Identify which cell holds the provided text, then report its [x, y] central coordinate. 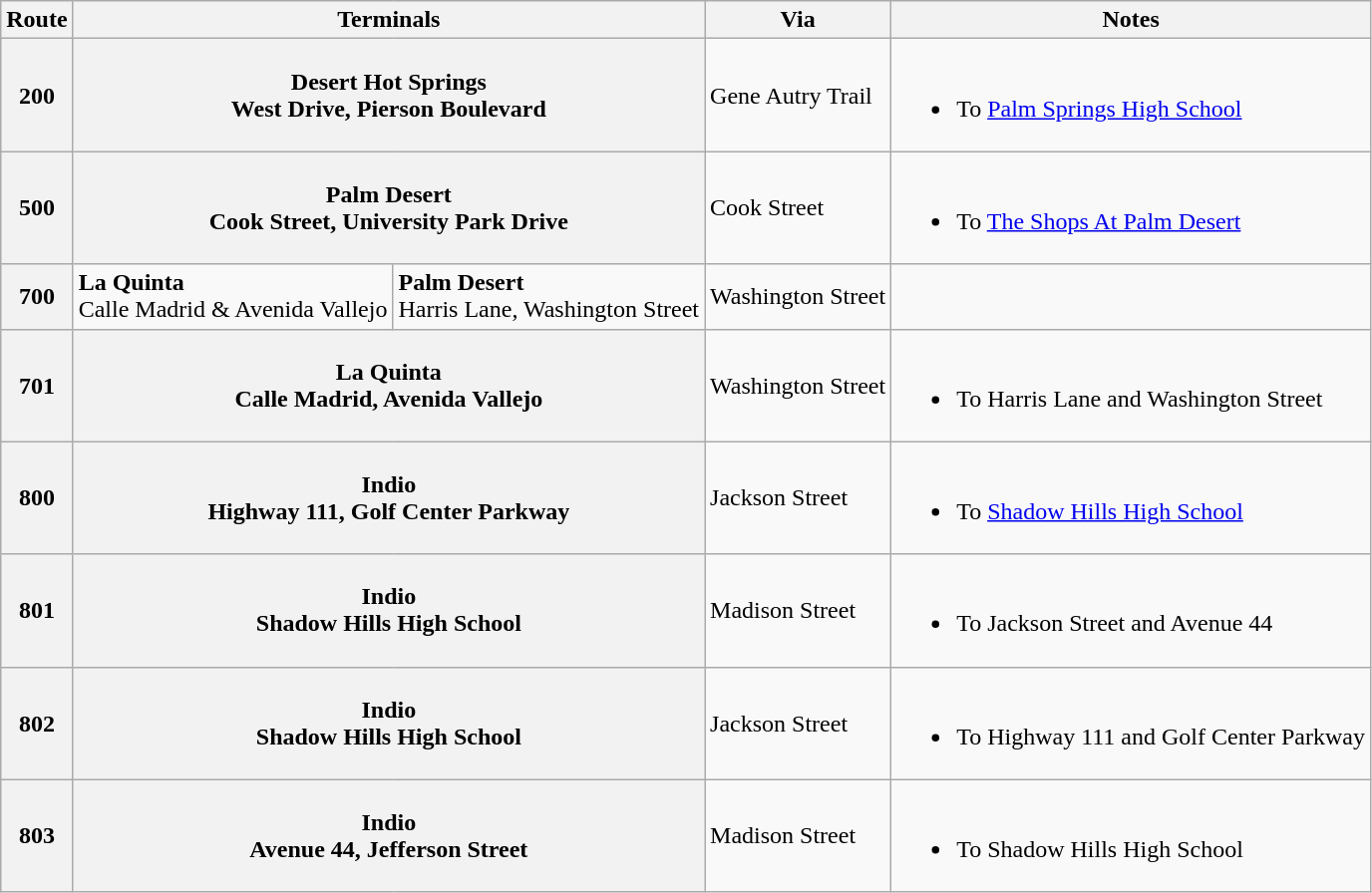
To Palm Springs High School [1131, 96]
La QuintaCalle Madrid & Avenida Vallejo [233, 297]
To Harris Lane and Washington Street [1131, 385]
800 [37, 498]
700 [37, 297]
To Highway 111 and Golf Center Parkway [1131, 724]
Desert Hot SpringsWest Drive, Pierson Boulevard [389, 96]
Via [798, 20]
500 [37, 207]
Gene Autry Trail [798, 96]
To The Shops At Palm Desert [1131, 207]
IndioAvenue 44, Jefferson Street [389, 835]
802 [37, 724]
803 [37, 835]
Terminals [389, 20]
Palm DesertHarris Lane, Washington Street [548, 297]
Route [37, 20]
To Jackson Street and Avenue 44 [1131, 610]
Palm DesertCook Street, University Park Drive [389, 207]
La QuintaCalle Madrid, Avenida Vallejo [389, 385]
200 [37, 96]
701 [37, 385]
IndioHighway 111, Golf Center Parkway [389, 498]
801 [37, 610]
Cook Street [798, 207]
Notes [1131, 20]
